Locate the cell with the specified text and output its [X, Y] center coordinate. 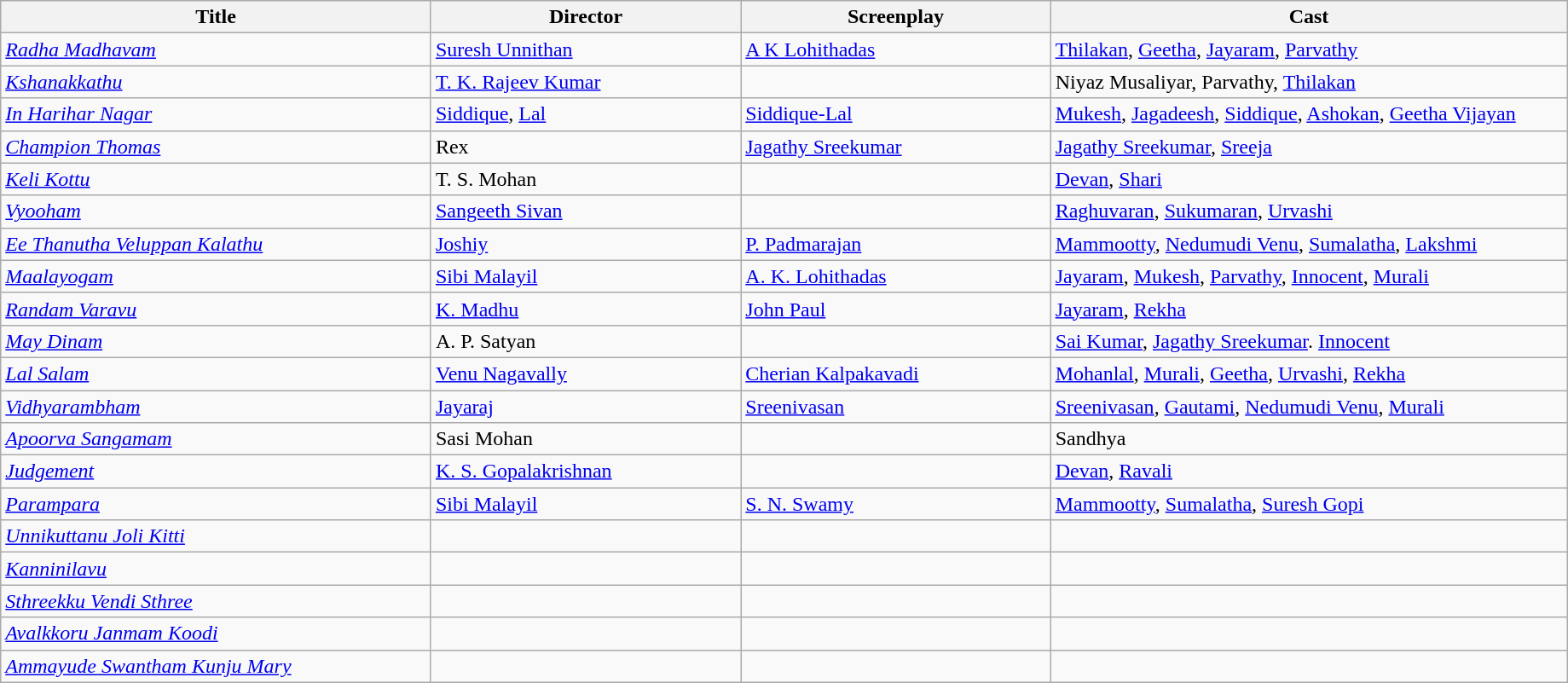
Ee Thanutha Veluppan Kalathu [217, 244]
T. K. Rajeev Kumar [585, 82]
Siddique-Lal [895, 114]
A K Lohithadas [895, 49]
S. N. Swamy [895, 504]
Unnikuttanu Joli Kitti [217, 536]
Keli Kottu [217, 179]
Mukesh, Jagadeesh, Siddique, Ashokan, Geetha Vijayan [1309, 114]
K. Madhu [585, 309]
Joshiy [585, 244]
Venu Nagavally [585, 373]
Screenplay [895, 17]
Title [217, 17]
Mammootty, Sumalatha, Suresh Gopi [1309, 504]
Vidhyarambham [217, 407]
May Dinam [217, 341]
Cast [1309, 17]
Vyooham [217, 211]
Sandhya [1309, 439]
Devan, Shari [1309, 179]
Radha Madhavam [217, 49]
Jagathy Sreekumar [895, 147]
Judgement [217, 472]
P. Padmarajan [895, 244]
Jayaram, Mukesh, Parvathy, Innocent, Murali [1309, 276]
Parampara [217, 504]
Randam Varavu [217, 309]
Jayaraj [585, 407]
Jayaram, Rekha [1309, 309]
Sangeeth Sivan [585, 211]
Jagathy Sreekumar, Sreeja [1309, 147]
Siddique, Lal [585, 114]
Sai Kumar, Jagathy Sreekumar. Innocent [1309, 341]
Sthreekku Vendi Sthree [217, 601]
Niyaz Musaliyar, Parvathy, Thilakan [1309, 82]
Kshanakkathu [217, 82]
Devan, Ravali [1309, 472]
K. S. Gopalakrishnan [585, 472]
Avalkkoru Janmam Koodi [217, 634]
Sreenivasan, Gautami, Nedumudi Venu, Murali [1309, 407]
Kanninilavu [217, 569]
Director [585, 17]
Cherian Kalpakavadi [895, 373]
Ammayude Swantham Kunju Mary [217, 666]
Maalayogam [217, 276]
Sreenivasan [895, 407]
Lal Salam [217, 373]
Sasi Mohan [585, 439]
Mohanlal, Murali, Geetha, Urvashi, Rekha [1309, 373]
A. K. Lohithadas [895, 276]
Thilakan, Geetha, Jayaram, Parvathy [1309, 49]
Apoorva Sangamam [217, 439]
Raghuvaran, Sukumaran, Urvashi [1309, 211]
Suresh Unnithan [585, 49]
A. P. Satyan [585, 341]
T. S. Mohan [585, 179]
Mammootty, Nedumudi Venu, Sumalatha, Lakshmi [1309, 244]
Rex [585, 147]
John Paul [895, 309]
In Harihar Nagar [217, 114]
Champion Thomas [217, 147]
